Locate the cell with the specified text and output its (X, Y) center coordinate. 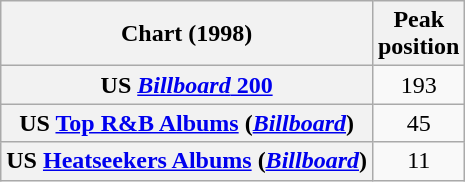
Chart (1998) (187, 34)
193 (418, 85)
US Top R&B Albums (Billboard) (187, 123)
US Heatseekers Albums (Billboard) (187, 161)
Peak position (418, 34)
US Billboard 200 (187, 85)
45 (418, 123)
11 (418, 161)
